Extract the [x, y] coordinate from the center of the cell holding the provided text.  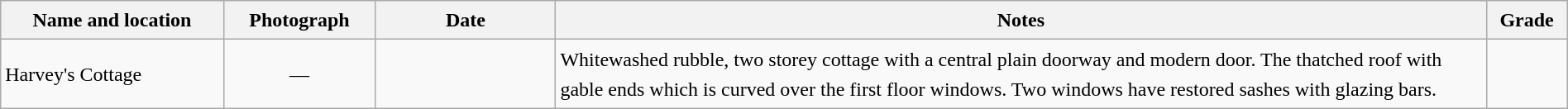
Photograph [299, 20]
Name and location [112, 20]
Grade [1527, 20]
— [299, 74]
Date [466, 20]
Notes [1021, 20]
Harvey's Cottage [112, 74]
